Find where the given text appears and provide that cell's center as [X, Y] coordinate. 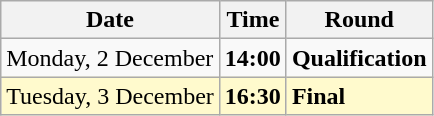
Time [252, 20]
Monday, 2 December [110, 58]
Round [359, 20]
Tuesday, 3 December [110, 96]
16:30 [252, 96]
Final [359, 96]
Date [110, 20]
14:00 [252, 58]
Qualification [359, 58]
